Scan for the cell matching the given text and deliver its [X, Y] coordinate at center. 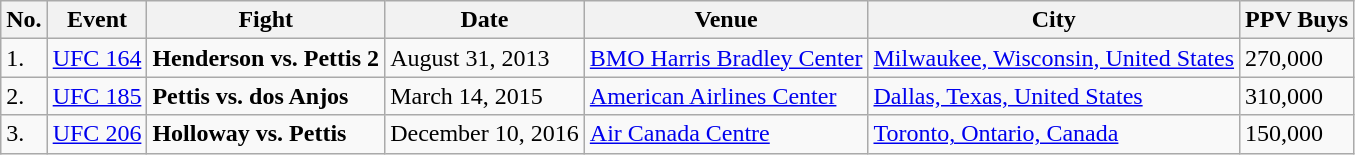
BMO Harris Bradley Center [726, 58]
Henderson vs. Pettis 2 [266, 58]
310,000 [1297, 96]
December 10, 2016 [485, 134]
Fight [266, 20]
Pettis vs. dos Anjos [266, 96]
American Airlines Center [726, 96]
March 14, 2015 [485, 96]
Venue [726, 20]
1. [24, 58]
UFC 164 [97, 58]
Event [97, 20]
2. [24, 96]
270,000 [1297, 58]
August 31, 2013 [485, 58]
Air Canada Centre [726, 134]
Date [485, 20]
UFC 206 [97, 134]
150,000 [1297, 134]
3. [24, 134]
Dallas, Texas, United States [1054, 96]
City [1054, 20]
Milwaukee, Wisconsin, United States [1054, 58]
No. [24, 20]
UFC 185 [97, 96]
Holloway vs. Pettis [266, 134]
PPV Buys [1297, 20]
Toronto, Ontario, Canada [1054, 134]
